Locate the cell with the specified text and output its [X, Y] center coordinate. 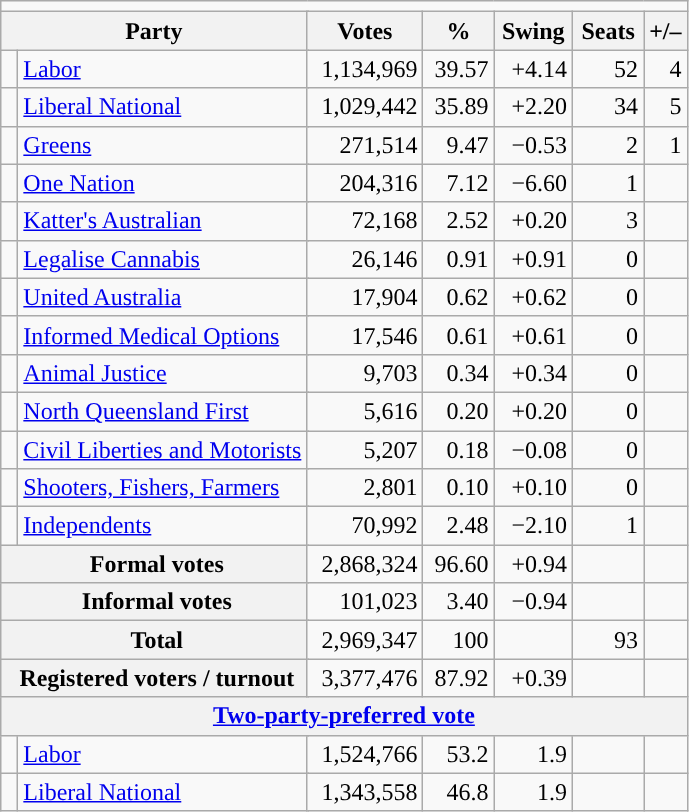
Formal votes [154, 564]
Civil Liberties and Motorists [162, 449]
−6.60 [534, 183]
1,343,558 [365, 792]
Greens [162, 145]
Votes [365, 31]
Informed Medical Options [162, 335]
5,207 [365, 449]
+0.62 [534, 297]
+0.61 [534, 335]
70,992 [365, 526]
−0.53 [534, 145]
0.18 [458, 449]
34 [608, 107]
2 [608, 145]
204,316 [365, 183]
17,546 [365, 335]
0.61 [458, 335]
72,168 [365, 221]
35.89 [458, 107]
52 [608, 69]
2.48 [458, 526]
2.52 [458, 221]
% [458, 31]
0.62 [458, 297]
2,969,347 [365, 640]
Registered voters / turnout [154, 678]
4 [666, 69]
Swing [534, 31]
+/– [666, 31]
Party [154, 31]
271,514 [365, 145]
3.40 [458, 602]
Seats [608, 31]
1,029,442 [365, 107]
Total [154, 640]
2,868,324 [365, 564]
87.92 [458, 678]
−0.08 [534, 449]
+4.14 [534, 69]
93 [608, 640]
46.8 [458, 792]
−2.10 [534, 526]
United Australia [162, 297]
3 [608, 221]
96.60 [458, 564]
+0.39 [534, 678]
+0.34 [534, 373]
5,616 [365, 411]
−0.94 [534, 602]
2,801 [365, 488]
Legalise Cannabis [162, 259]
3,377,476 [365, 678]
+0.91 [534, 259]
39.57 [458, 69]
Independents [162, 526]
0.91 [458, 259]
Shooters, Fishers, Farmers [162, 488]
Informal votes [154, 602]
100 [458, 640]
5 [666, 107]
1,524,766 [365, 754]
Two-party-preferred vote [344, 716]
Animal Justice [162, 373]
0.10 [458, 488]
7.12 [458, 183]
9,703 [365, 373]
+0.10 [534, 488]
One Nation [162, 183]
9.47 [458, 145]
1,134,969 [365, 69]
0.20 [458, 411]
101,023 [365, 602]
Katter's Australian [162, 221]
17,904 [365, 297]
+0.94 [534, 564]
26,146 [365, 259]
North Queensland First [162, 411]
+2.20 [534, 107]
0.34 [458, 373]
53.2 [458, 754]
